Return the (X, Y) coordinate for the center point of the cell that contains the specified text.  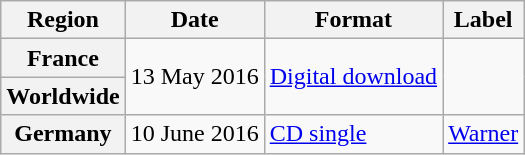
France (63, 58)
Worldwide (63, 96)
Region (63, 20)
Format (353, 20)
Date (194, 20)
Germany (63, 134)
Digital download (353, 77)
10 June 2016 (194, 134)
Warner (484, 134)
Label (484, 20)
CD single (353, 134)
13 May 2016 (194, 77)
